Pinpoint the cell where the given text exists, returning its [X, Y] midpoint coordinate. 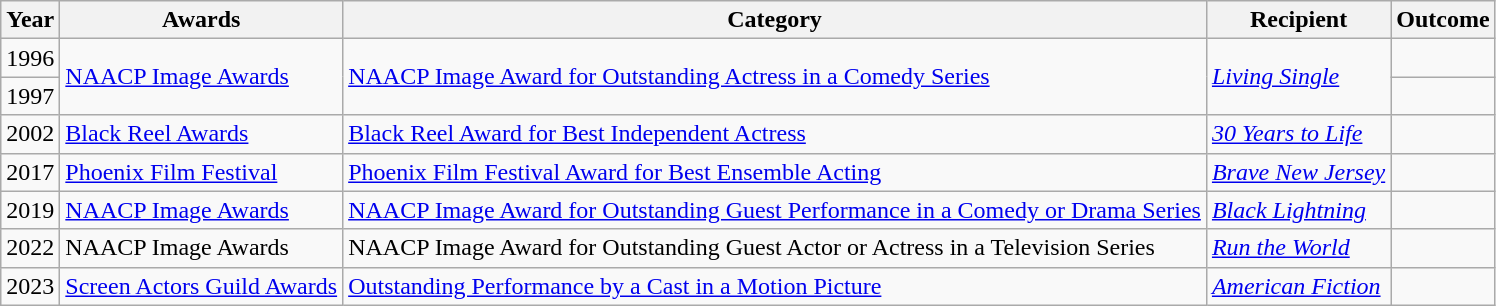
Screen Actors Guild Awards [202, 286]
Living Single [1298, 77]
2022 [30, 248]
Outstanding Performance by a Cast in a Motion Picture [775, 286]
Black Lightning [1298, 210]
Category [775, 20]
American Fiction [1298, 286]
Black Reel Awards [202, 134]
Run the World [1298, 248]
30 Years to Life [1298, 134]
Black Reel Award for Best Independent Actress [775, 134]
1996 [30, 58]
2017 [30, 172]
Phoenix Film Festival Award for Best Ensemble Acting [775, 172]
2019 [30, 210]
Recipient [1298, 20]
Outcome [1443, 20]
NAACP Image Award for Outstanding Guest Performance in a Comedy or Drama Series [775, 210]
Year [30, 20]
2023 [30, 286]
2002 [30, 134]
NAACP Image Award for Outstanding Actress in a Comedy Series [775, 77]
Brave New Jersey [1298, 172]
Awards [202, 20]
Phoenix Film Festival [202, 172]
NAACP Image Award for Outstanding Guest Actor or Actress in a Television Series [775, 248]
1997 [30, 96]
